Return [x, y] of the center of cell containing provided text 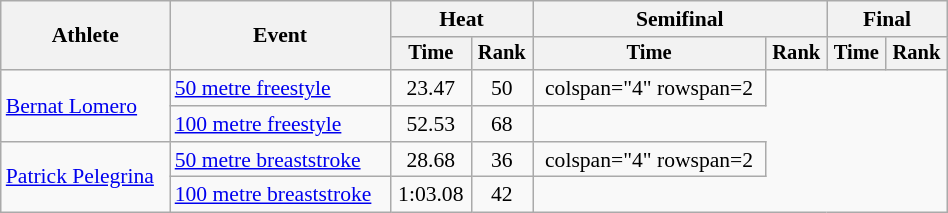
1:03.08 [430, 195]
100 metre breaststroke [280, 195]
50 metre freestyle [280, 88]
Event [280, 36]
Heat [461, 19]
36 [502, 160]
23.47 [430, 88]
Final [887, 19]
100 metre freestyle [280, 124]
52.53 [430, 124]
Patrick Pelegrina [86, 178]
50 metre breaststroke [280, 160]
Semifinal [680, 19]
68 [502, 124]
42 [502, 195]
Athlete [86, 36]
Bernat Lomero [86, 106]
50 [502, 88]
28.68 [430, 160]
